Determine the [X, Y] coordinate at the center of the cell enclosing the given text.  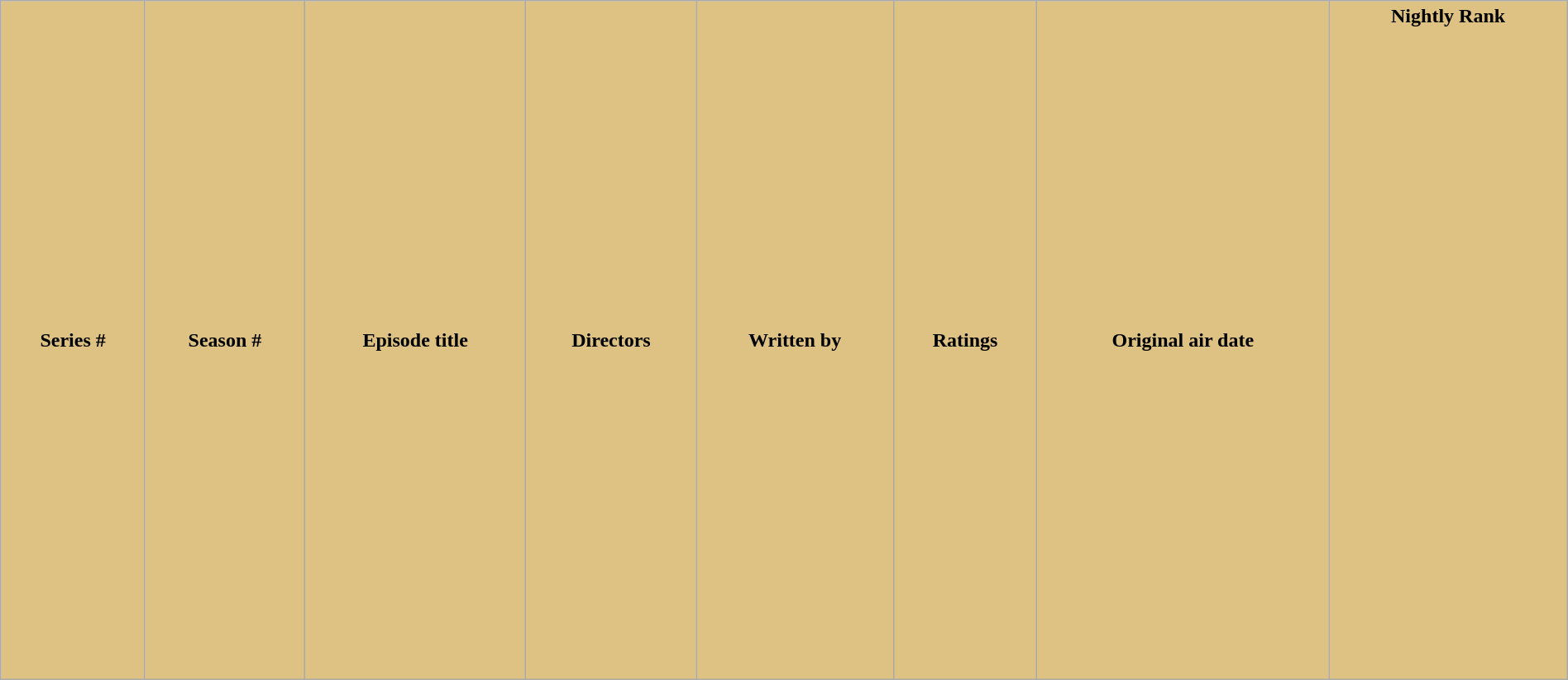
Written by [795, 341]
Nightly Rank [1448, 341]
Episode title [415, 341]
Original air date [1183, 341]
Season # [225, 341]
Series # [73, 341]
Ratings [965, 341]
Directors [611, 341]
